Pinpoint the cell where the given text exists, returning its (X, Y) midpoint coordinate. 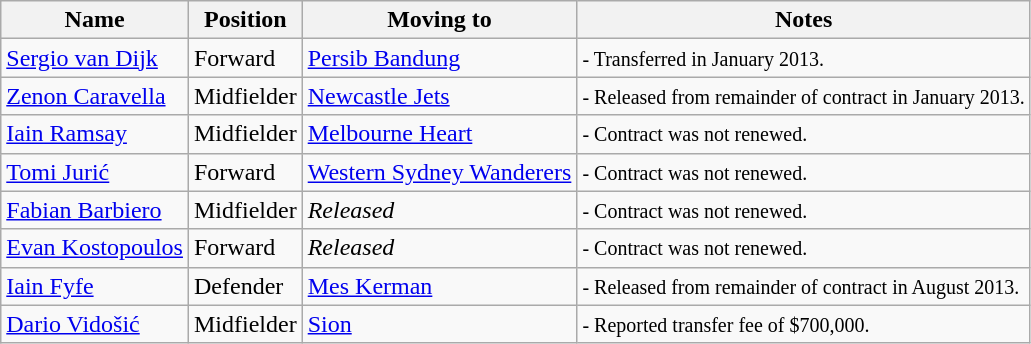
Iain Fyfe (95, 286)
Sion (440, 324)
Iain Ramsay (95, 134)
Evan Kostopoulos (95, 248)
Fabian Barbiero (95, 210)
- Reported transfer fee of $700,000. (804, 324)
- Released from remainder of contract in August 2013. (804, 286)
Zenon Caravella (95, 96)
Western Sydney Wanderers (440, 172)
- Released from remainder of contract in January 2013. (804, 96)
Sergio van Dijk (95, 58)
Tomi Jurić (95, 172)
Newcastle Jets (440, 96)
Persib Bandung (440, 58)
Dario Vidošić (95, 324)
Melbourne Heart (440, 134)
- Transferred in January 2013. (804, 58)
Name (95, 20)
Moving to (440, 20)
Mes Kerman (440, 286)
Defender (245, 286)
Position (245, 20)
Notes (804, 20)
